For the text-containing cell, return its midpoint in [X, Y] coordinate format. 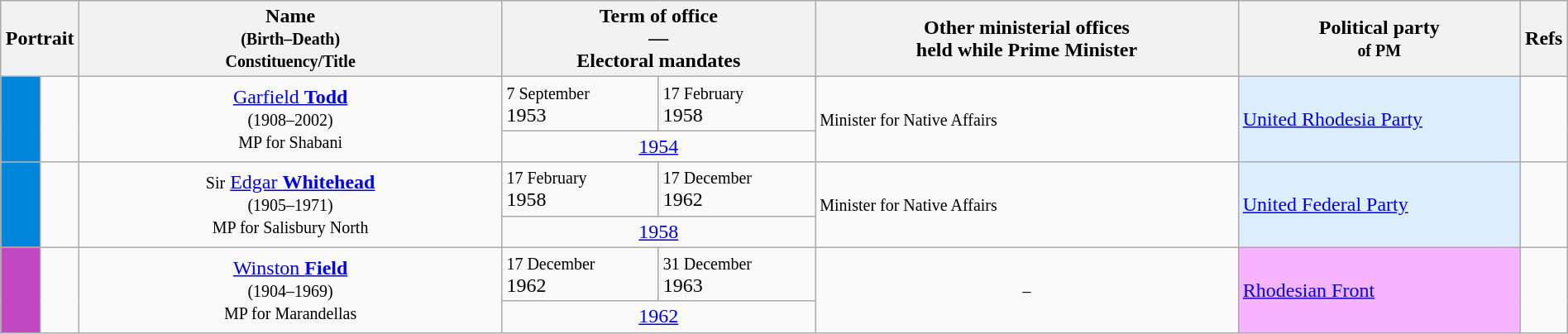
7 September1953 [581, 104]
1962 [658, 317]
– [1027, 289]
United Rhodesia Party [1379, 119]
31 December1963 [736, 274]
Garfield Todd(1908–2002)MP for Shabani [290, 119]
Portrait [40, 39]
Rhodesian Front [1379, 289]
1954 [658, 146]
Winston Field(1904–1969)MP for Marandellas [290, 289]
United Federal Party [1379, 205]
Sir Edgar Whitehead(1905–1971)MP for Salisbury North [290, 205]
1958 [658, 231]
Political partyof PM [1379, 39]
Term of office—Electoral mandates [658, 39]
Refs [1543, 39]
Name(Birth–Death)Constituency/Title [290, 39]
Other ministerial officesheld while Prime Minister [1027, 39]
